Find where the given text appears and provide that cell's center as [x, y] coordinate. 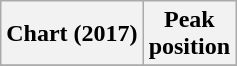
Peakposition [189, 34]
Chart (2017) [72, 34]
